Extract the [X, Y] coordinate from the center of the cell holding the provided text.  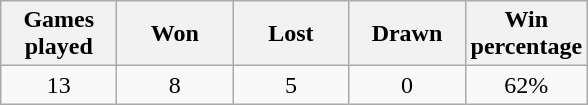
Won [175, 34]
Games played [59, 34]
Lost [291, 34]
5 [291, 85]
0 [407, 85]
62% [526, 85]
Win percentage [526, 34]
Drawn [407, 34]
13 [59, 85]
8 [175, 85]
